Return (X, Y) of the center of cell containing provided text 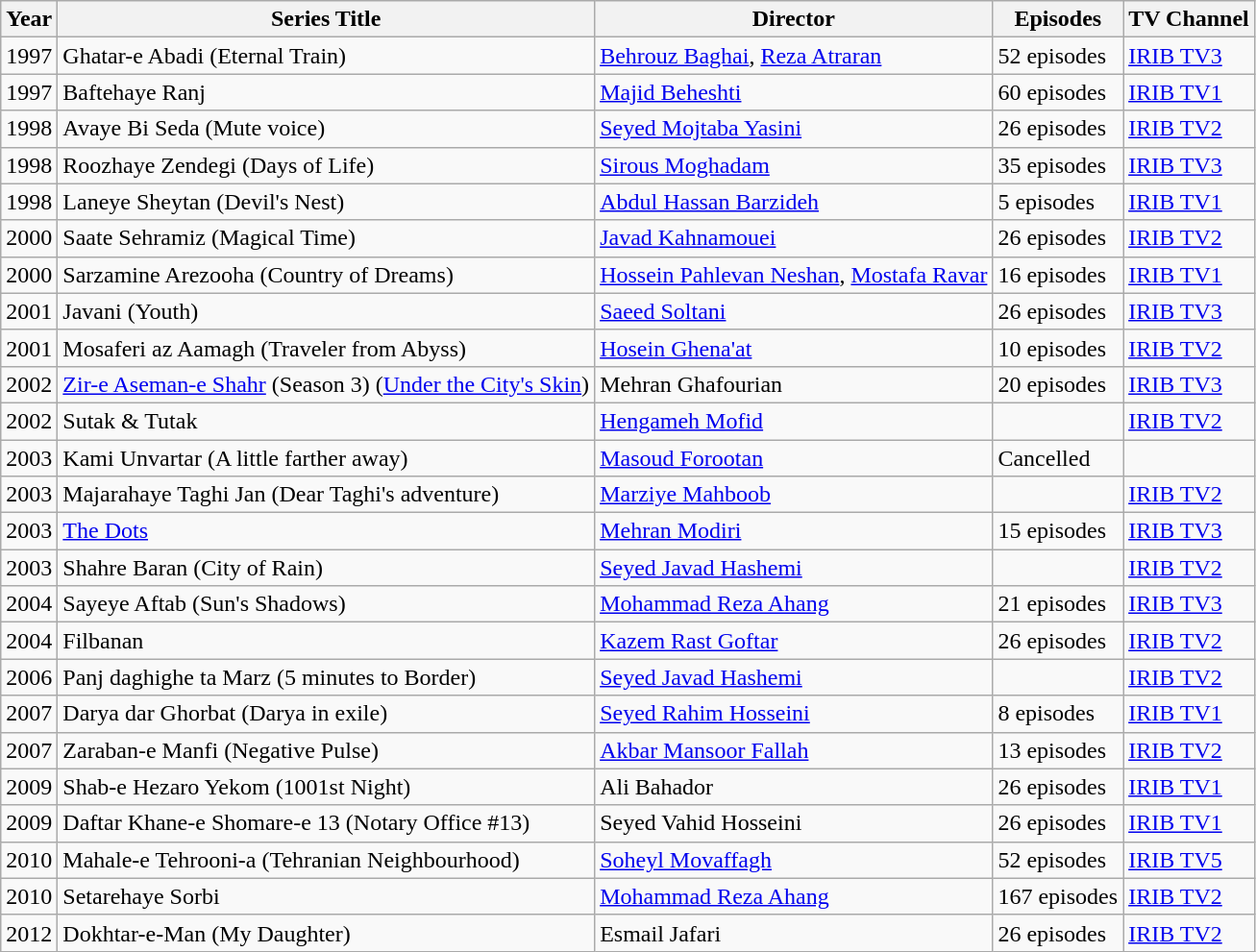
35 episodes (1058, 165)
Kami Unvartar (A little farther away) (327, 458)
Hossein Pahlevan Neshan, Mostafa Ravar (794, 275)
Baftehaye Ranj (327, 92)
20 episodes (1058, 384)
Kazem Rast Goftar (794, 641)
60 episodes (1058, 92)
13 episodes (1058, 750)
15 episodes (1058, 531)
Soheyl Movaffagh (794, 860)
Abdul Hassan Barzideh (794, 202)
167 episodes (1058, 896)
Zir-e Aseman-e Shahr (Season 3) (Under the City's Skin) (327, 384)
Series Title (327, 19)
Majarahaye Taghi Jan (Dear Taghi's adventure) (327, 495)
2012 (29, 933)
Saeed Soltani (794, 311)
Saate Sehramiz (Magical Time) (327, 238)
Year (29, 19)
Javad Kahnamouei (794, 238)
Sarzamine Arezooha (Country of Dreams) (327, 275)
Esmail Jafari (794, 933)
Setarehaye Sorbi (327, 896)
2006 (29, 677)
Sayeye Aftab (Sun's Shadows) (327, 604)
Darya dar Ghorbat (Darya in exile) (327, 714)
Seyed Rahim Hosseini (794, 714)
Roozhaye Zendegi (Days of Life) (327, 165)
10 episodes (1058, 348)
Akbar Mansoor Fallah (794, 750)
Seyed Vahid Hosseini (794, 823)
Panj daghighe ta Marz (5 minutes to Border) (327, 677)
Shahre Baran (City of Rain) (327, 568)
Zaraban-e Manfi (Negative Pulse) (327, 750)
16 episodes (1058, 275)
TV Channel (1190, 19)
Mehran Ghafourian (794, 384)
Hosein Ghena'at (794, 348)
Masoud Forootan (794, 458)
Cancelled (1058, 458)
Episodes (1058, 19)
Avaye Bi Seda (Mute voice) (327, 129)
Sutak & Tutak (327, 421)
Ali Bahador (794, 787)
Dokhtar-e-Man (My Daughter) (327, 933)
8 episodes (1058, 714)
Filbanan (327, 641)
21 episodes (1058, 604)
IRIB TV5 (1190, 860)
Laneye Sheytan (Devil's Nest) (327, 202)
Mosaferi az Aamagh (Traveler from Abyss) (327, 348)
Javani (Youth) (327, 311)
Behrouz Baghai, Reza Atraran (794, 56)
Director (794, 19)
The Dots (327, 531)
Shab-e Hezaro Yekom (1001st Night) (327, 787)
Seyed Mojtaba Yasini (794, 129)
Mahale-e Tehrooni-a (Tehranian Neighbourhood) (327, 860)
Mehran Modiri (794, 531)
5 episodes (1058, 202)
Marziye Mahboob (794, 495)
Majid Beheshti (794, 92)
Ghatar-e Abadi (Eternal Train) (327, 56)
Sirous Moghadam (794, 165)
Hengameh Mofid (794, 421)
Daftar Khane-e Shomare-e 13 (Notary Office #13) (327, 823)
